Determine the [x, y] coordinate at the center of the cell enclosing the given text.  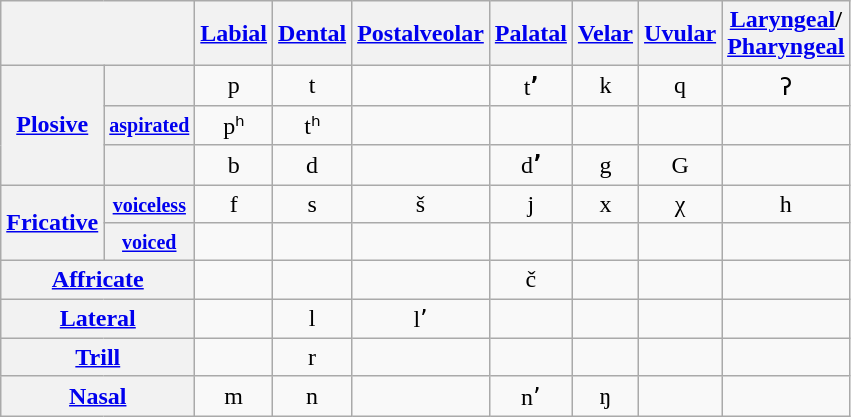
Postalveolar [421, 34]
Labial [234, 34]
j [530, 203]
dʼ [530, 165]
nʼ [530, 396]
Affricate [98, 280]
lʼ [421, 319]
š [421, 203]
Plosive [52, 126]
Velar [605, 34]
aspirated [150, 125]
pʰ [234, 125]
Fricative [52, 222]
m [234, 396]
k [605, 86]
Nasal [98, 396]
h [786, 203]
t [312, 86]
voiceless [150, 203]
p [234, 86]
Lateral [98, 319]
l [312, 319]
Trill [98, 357]
q [680, 86]
G [680, 165]
χ [680, 203]
Uvular [680, 34]
Laryngeal/Pharyngeal [786, 34]
b [234, 165]
voiced [150, 242]
tʼ [530, 86]
r [312, 357]
ŋ [605, 396]
Dental [312, 34]
s [312, 203]
tʰ [312, 125]
n [312, 396]
g [605, 165]
x [605, 203]
d [312, 165]
f [234, 203]
Palatal [530, 34]
č [530, 280]
ʔ [786, 86]
